Determine the [x, y] coordinate at the center of the cell enclosing the given text.  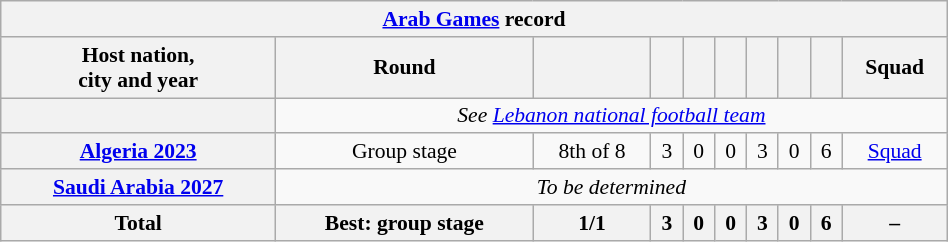
Host nation,city and year [138, 68]
To be determined [612, 187]
8th of 8 [592, 152]
– [894, 223]
1/1 [592, 223]
Total [138, 223]
Saudi Arabia 2027 [138, 187]
Best: group stage [405, 223]
Arab Games record [474, 19]
Group stage [405, 152]
See Lebanon national football team [612, 116]
Algeria 2023 [138, 152]
Round [405, 68]
